Locate the cell with the specified text and output its (X, Y) center coordinate. 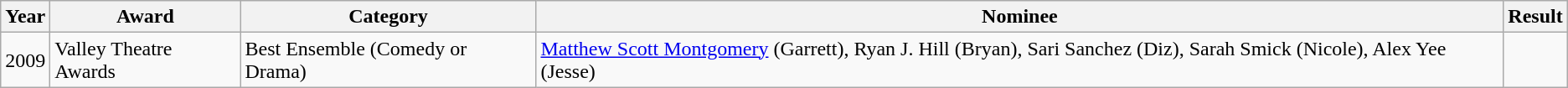
2009 (25, 60)
Best Ensemble (Comedy or Drama) (389, 60)
Year (25, 17)
Nominee (1020, 17)
Matthew Scott Montgomery (Garrett), Ryan J. Hill (Bryan), Sari Sanchez (Diz), Sarah Smick (Nicole), Alex Yee (Jesse) (1020, 60)
Award (146, 17)
Category (389, 17)
Valley Theatre Awards (146, 60)
Result (1535, 17)
